Output the (x, y) coordinate of the center of the cell containing the given text.  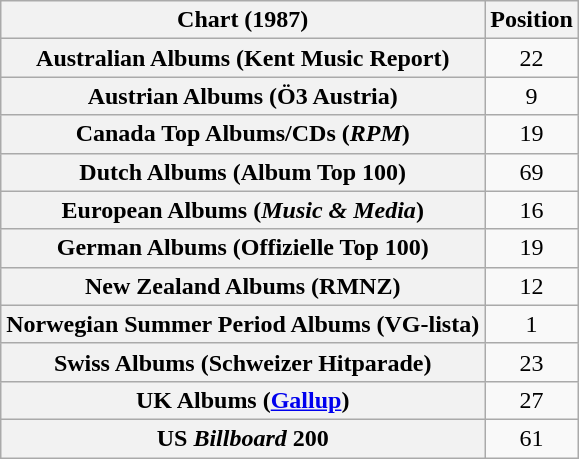
UK Albums (Gallup) (243, 400)
US Billboard 200 (243, 438)
9 (532, 96)
61 (532, 438)
Swiss Albums (Schweizer Hitparade) (243, 362)
12 (532, 286)
16 (532, 210)
Dutch Albums (Album Top 100) (243, 172)
Position (532, 20)
Chart (1987) (243, 20)
69 (532, 172)
German Albums (Offizielle Top 100) (243, 248)
27 (532, 400)
Norwegian Summer Period Albums (VG-lista) (243, 324)
23 (532, 362)
New Zealand Albums (RMNZ) (243, 286)
1 (532, 324)
22 (532, 58)
Australian Albums (Kent Music Report) (243, 58)
Austrian Albums (Ö3 Austria) (243, 96)
Canada Top Albums/CDs (RPM) (243, 134)
European Albums (Music & Media) (243, 210)
